Output the [X, Y] coordinate of the center of the cell containing the given text.  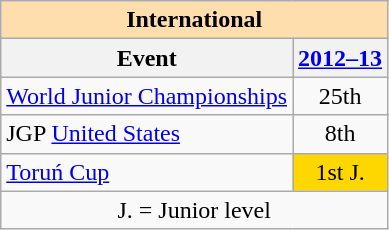
25th [340, 96]
8th [340, 134]
Event [147, 58]
World Junior Championships [147, 96]
J. = Junior level [194, 210]
2012–13 [340, 58]
1st J. [340, 172]
Toruń Cup [147, 172]
JGP United States [147, 134]
International [194, 20]
